Return [x, y] of the center of cell containing provided text 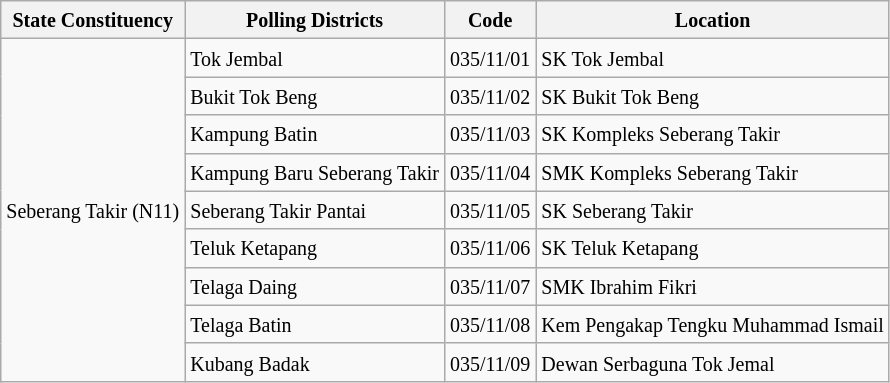
State Constituency [93, 20]
Seberang Takir (N11) [93, 210]
Kubang Badak [315, 362]
Kampung Batin [315, 134]
035/11/05 [490, 210]
SMK Ibrahim Fikri [713, 286]
035/11/03 [490, 134]
Dewan Serbaguna Tok Jemal [713, 362]
Teluk Ketapang [315, 248]
035/11/08 [490, 324]
035/11/02 [490, 96]
Seberang Takir Pantai [315, 210]
Telaga Batin [315, 324]
Location [713, 20]
SMK Kompleks Seberang Takir [713, 172]
SK Tok Jembal [713, 58]
Code [490, 20]
035/11/09 [490, 362]
035/11/01 [490, 58]
035/11/07 [490, 286]
Bukit Tok Beng [315, 96]
035/11/04 [490, 172]
Polling Districts [315, 20]
Tok Jembal [315, 58]
035/11/06 [490, 248]
SK Kompleks Seberang Takir [713, 134]
SK Bukit Tok Beng [713, 96]
SK Teluk Ketapang [713, 248]
Telaga Daing [315, 286]
Kampung Baru Seberang Takir [315, 172]
SK Seberang Takir [713, 210]
Kem Pengakap Tengku Muhammad Ismail [713, 324]
